For the text-containing cell, return its midpoint in (x, y) coordinate format. 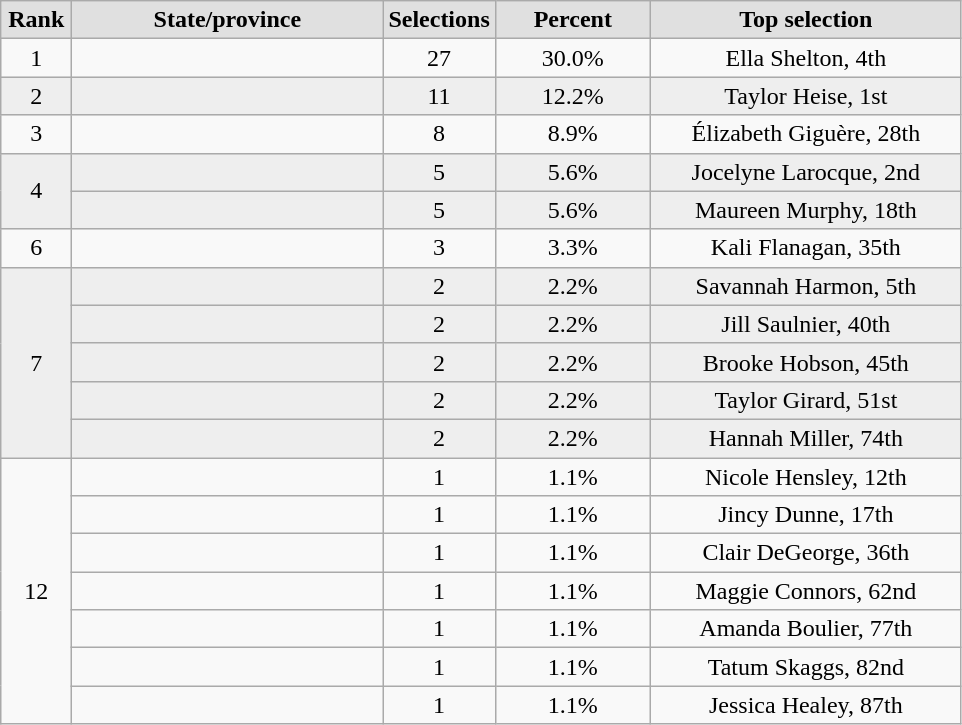
8 (439, 134)
Jocelyne Larocque, 2nd (806, 172)
Nicole Hensley, 12th (806, 477)
3.3% (572, 248)
Savannah Harmon, 5th (806, 286)
Tatum Skaggs, 82nd (806, 667)
30.0% (572, 58)
Selections (439, 20)
Rank (36, 20)
State/province (228, 20)
Maureen Murphy, 18th (806, 210)
Maggie Connors, 62nd (806, 591)
12.2% (572, 96)
12 (36, 591)
Jessica Healey, 87th (806, 705)
7 (36, 362)
Hannah Miller, 74th (806, 438)
6 (36, 248)
Élizabeth Giguère, 28th (806, 134)
Jincy Dunne, 17th (806, 515)
8.9% (572, 134)
4 (36, 191)
Amanda Boulier, 77th (806, 629)
Top selection (806, 20)
Taylor Girard, 51st (806, 400)
Percent (572, 20)
Ella Shelton, 4th (806, 58)
Taylor Heise, 1st (806, 96)
11 (439, 96)
Jill Saulnier, 40th (806, 324)
27 (439, 58)
Clair DeGeorge, 36th (806, 553)
Brooke Hobson, 45th (806, 362)
Kali Flanagan, 35th (806, 248)
